Determine the (x, y) coordinate at the center of the cell enclosing the given text.  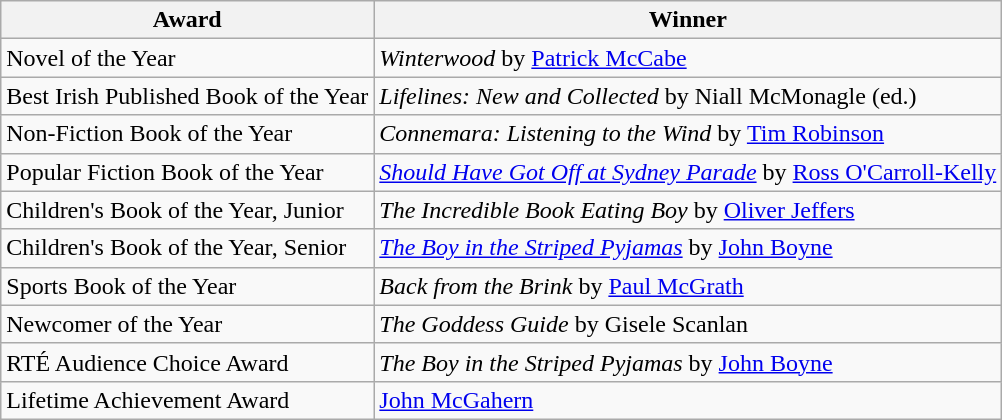
Winner (688, 20)
Children's Book of the Year, Senior (188, 248)
Popular Fiction Book of the Year (188, 172)
Non-Fiction Book of the Year (188, 134)
Award (188, 20)
Novel of the Year (188, 58)
Lifelines: New and Collected by Niall McMonagle (ed.) (688, 96)
Lifetime Achievement Award (188, 400)
Sports Book of the Year (188, 286)
Newcomer of the Year (188, 324)
Back from the Brink by Paul McGrath (688, 286)
Children's Book of the Year, Junior (188, 210)
The Goddess Guide by Gisele Scanlan (688, 324)
Winterwood by Patrick McCabe (688, 58)
John McGahern (688, 400)
The Incredible Book Eating Boy by Oliver Jeffers (688, 210)
Connemara: Listening to the Wind by Tim Robinson (688, 134)
Should Have Got Off at Sydney Parade by Ross O'Carroll-Kelly (688, 172)
RTÉ Audience Choice Award (188, 362)
Best Irish Published Book of the Year (188, 96)
